Scan for the cell matching the given text and deliver its [x, y] coordinate at center. 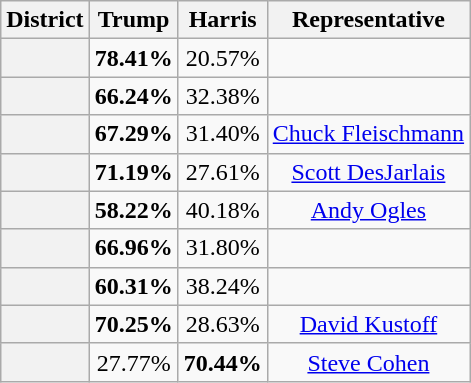
David Kustoff [368, 324]
58.22% [134, 210]
60.31% [134, 286]
Representative [368, 20]
67.29% [134, 134]
31.80% [222, 248]
27.61% [222, 172]
20.57% [222, 58]
Harris [222, 20]
66.24% [134, 96]
Trump [134, 20]
38.24% [222, 286]
32.38% [222, 96]
District [45, 20]
70.44% [222, 362]
31.40% [222, 134]
70.25% [134, 324]
Steve Cohen [368, 362]
78.41% [134, 58]
28.63% [222, 324]
27.77% [134, 362]
Andy Ogles [368, 210]
Chuck Fleischmann [368, 134]
66.96% [134, 248]
40.18% [222, 210]
71.19% [134, 172]
Scott DesJarlais [368, 172]
